Locate the cell with the specified text and output its (x, y) center coordinate. 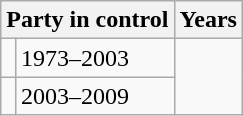
1973–2003 (94, 58)
Party in control (88, 20)
Years (208, 20)
2003–2009 (94, 96)
